Scan for the cell matching the given text and deliver its (x, y) coordinate at center. 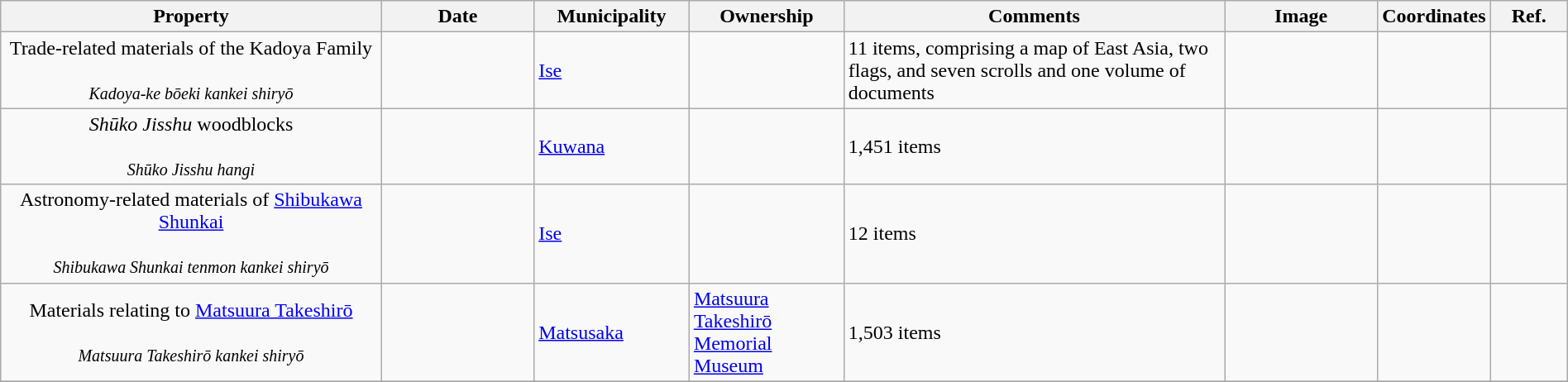
1,451 items (1034, 146)
Ownership (766, 17)
12 items (1034, 233)
11 items, comprising a map of East Asia, two flags, and seven scrolls and one volume of documents (1034, 70)
Municipality (612, 17)
Astronomy-related materials of Shibukawa ShunkaiShibukawa Shunkai tenmon kankei shiryō (191, 233)
Trade-related materials of the Kadoya FamilyKadoya-ke bōeki kankei shiryō (191, 70)
Property (191, 17)
Coordinates (1434, 17)
Kuwana (612, 146)
Matsusaka (612, 332)
1,503 items (1034, 332)
Comments (1034, 17)
Shūko Jisshu woodblocksShūko Jisshu hangi (191, 146)
Matsuura Takeshirō Memorial Museum (766, 332)
Image (1302, 17)
Date (457, 17)
Materials relating to Matsuura TakeshirōMatsuura Takeshirō kankei shiryō (191, 332)
Ref. (1528, 17)
